Return the (x, y) coordinate for the center point of the cell that contains the specified text.  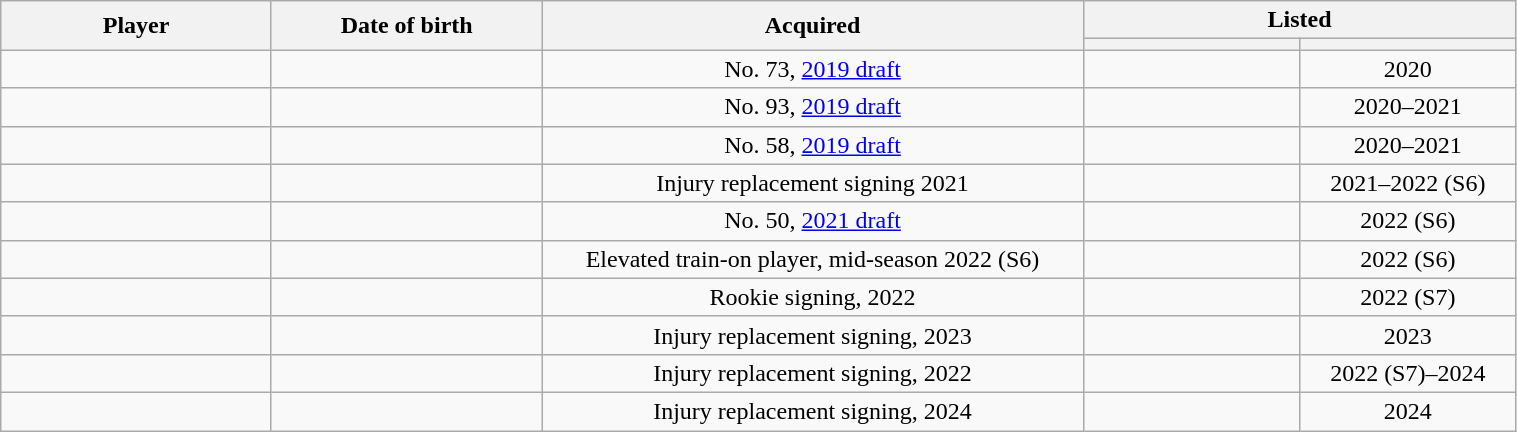
Injury replacement signing, 2024 (812, 411)
No. 93, 2019 draft (812, 107)
2024 (1408, 411)
Listed (1300, 20)
No. 50, 2021 draft (812, 221)
Elevated train-on player, mid-season 2022 (S6) (812, 259)
No. 73, 2019 draft (812, 69)
2022 (S7)–2024 (1408, 373)
2022 (S7) (1408, 297)
2021–2022 (S6) (1408, 183)
Injury replacement signing, 2022 (812, 373)
Injury replacement signing 2021 (812, 183)
Rookie signing, 2022 (812, 297)
Injury replacement signing, 2023 (812, 335)
Date of birth (406, 26)
2020 (1408, 69)
2023 (1408, 335)
Player (136, 26)
Acquired (812, 26)
No. 58, 2019 draft (812, 145)
